Locate the cell with the specified text and output its [x, y] center coordinate. 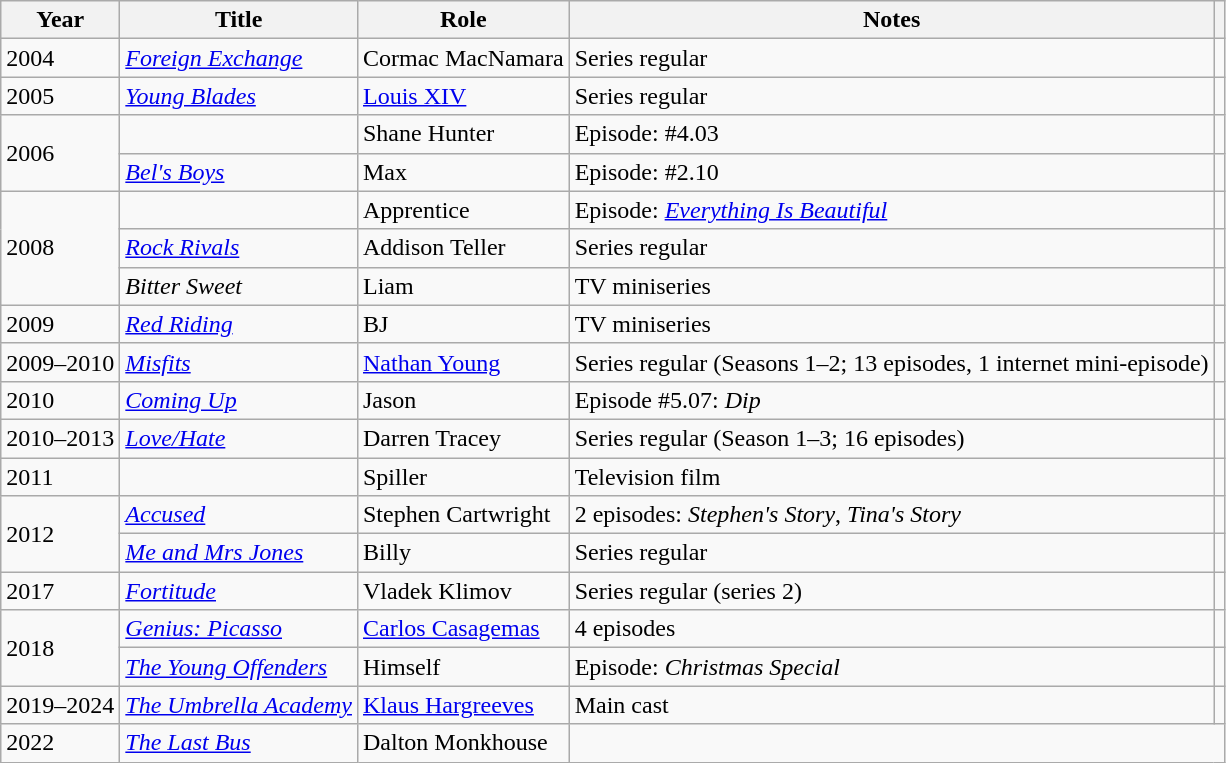
Title [239, 20]
Episode: Christmas Special [892, 667]
Misfits [239, 362]
Red Riding [239, 324]
The Young Offenders [239, 667]
2010–2013 [60, 438]
Episode: #2.10 [892, 172]
Rock Rivals [239, 248]
Young Blades [239, 96]
Bel's Boys [239, 172]
Me and Mrs Jones [239, 553]
Dalton Monkhouse [463, 743]
Himself [463, 667]
Television film [892, 477]
Billy [463, 553]
2017 [60, 591]
Series regular (Seasons 1–2; 13 episodes, 1 internet mini-episode) [892, 362]
The Last Bus [239, 743]
2 episodes: Stephen's Story, Tina's Story [892, 515]
Stephen Cartwright [463, 515]
2011 [60, 477]
2006 [60, 153]
4 episodes [892, 629]
2009–2010 [60, 362]
2005 [60, 96]
Episode #5.07: Dip [892, 400]
Bitter Sweet [239, 286]
2008 [60, 248]
Episode: #4.03 [892, 134]
Shane Hunter [463, 134]
Vladek Klimov [463, 591]
Accused [239, 515]
Cormac MacNamara [463, 58]
Carlos Casagemas [463, 629]
Series regular (series 2) [892, 591]
Apprentice [463, 210]
2010 [60, 400]
Louis XIV [463, 96]
The Umbrella Academy [239, 705]
Nathan Young [463, 362]
Love/Hate [239, 438]
Klaus Hargreeves [463, 705]
Series regular (Season 1–3; 16 episodes) [892, 438]
Genius: Picasso [239, 629]
Foreign Exchange [239, 58]
Darren Tracey [463, 438]
2012 [60, 534]
Max [463, 172]
Addison Teller [463, 248]
2018 [60, 648]
Main cast [892, 705]
Spiller [463, 477]
Episode: Everything Is Beautiful [892, 210]
2022 [60, 743]
2019–2024 [60, 705]
Coming Up [239, 400]
Fortitude [239, 591]
Jason [463, 400]
Year [60, 20]
2009 [60, 324]
Role [463, 20]
Liam [463, 286]
2004 [60, 58]
Notes [892, 20]
BJ [463, 324]
